Return [X, Y] of the center of cell containing provided text 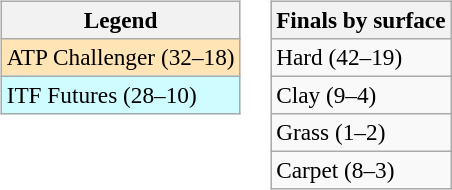
Clay (9–4) [361, 95]
Grass (1–2) [361, 133]
Hard (42–19) [361, 57]
Carpet (8–3) [361, 171]
ITF Futures (28–10) [120, 95]
ATP Challenger (32–18) [120, 57]
Finals by surface [361, 20]
Legend [120, 20]
